Pinpoint the cell where the given text exists, returning its (x, y) midpoint coordinate. 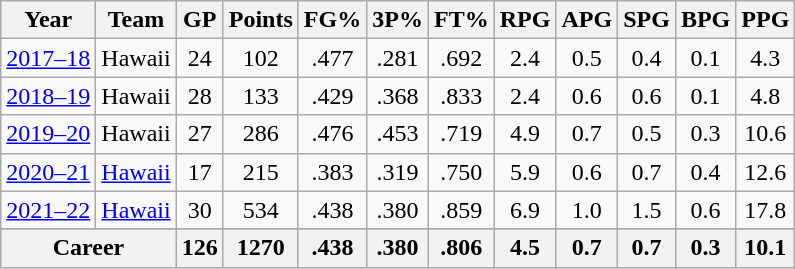
.281 (398, 58)
APG (587, 20)
.453 (398, 134)
286 (260, 134)
10.1 (766, 248)
FG% (332, 20)
.833 (461, 96)
.368 (398, 96)
Points (260, 20)
SPG (647, 20)
.692 (461, 58)
.859 (461, 210)
GP (200, 20)
24 (200, 58)
27 (200, 134)
.806 (461, 248)
534 (260, 210)
.429 (332, 96)
4.5 (525, 248)
.476 (332, 134)
1.0 (587, 210)
17.8 (766, 210)
133 (260, 96)
4.8 (766, 96)
.750 (461, 172)
PPG (766, 20)
Year (48, 20)
FT% (461, 20)
4.3 (766, 58)
Career (88, 248)
17 (200, 172)
BPG (705, 20)
3P% (398, 20)
2019–20 (48, 134)
6.9 (525, 210)
12.6 (766, 172)
2020–21 (48, 172)
5.9 (525, 172)
Team (136, 20)
10.6 (766, 134)
215 (260, 172)
RPG (525, 20)
2017–18 (48, 58)
4.9 (525, 134)
30 (200, 210)
1270 (260, 248)
.719 (461, 134)
126 (200, 248)
1.5 (647, 210)
2018–19 (48, 96)
.383 (332, 172)
2021–22 (48, 210)
28 (200, 96)
.319 (398, 172)
102 (260, 58)
.477 (332, 58)
